Return the (x, y) coordinate for the center point of the cell that contains the specified text.  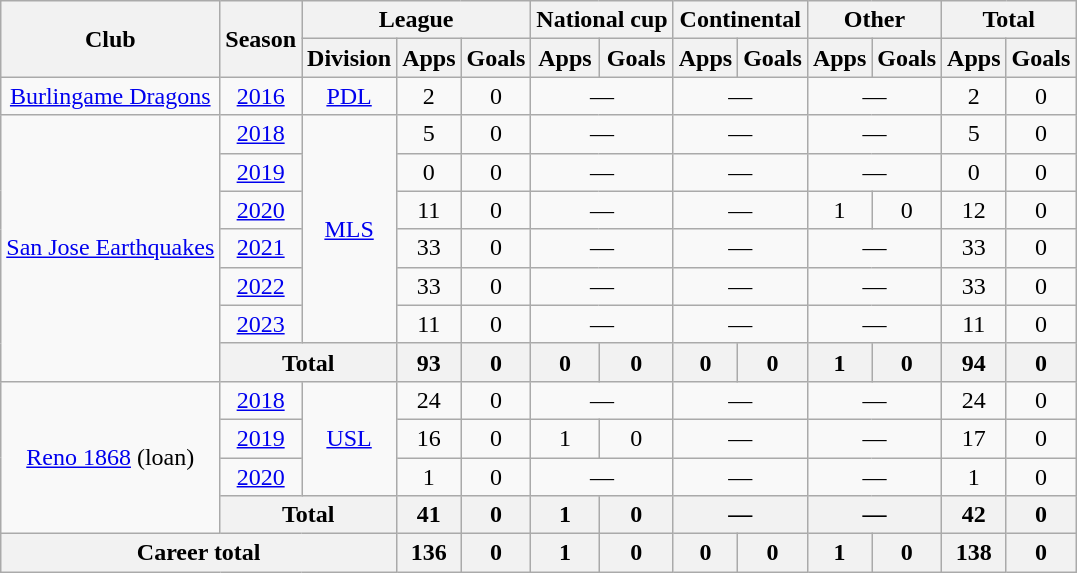
42 (974, 515)
San Jose Earthquakes (110, 248)
Club (110, 39)
Other (874, 20)
League (416, 20)
2023 (261, 324)
93 (429, 362)
136 (429, 553)
MLS (350, 229)
94 (974, 362)
Career total (199, 553)
Division (350, 58)
Reno 1868 (loan) (110, 457)
Continental (740, 20)
41 (429, 515)
Season (261, 39)
17 (974, 438)
138 (974, 553)
2021 (261, 248)
USL (350, 438)
16 (429, 438)
Burlingame Dragons (110, 96)
2022 (261, 286)
2016 (261, 96)
PDL (350, 96)
National cup (602, 20)
12 (974, 210)
